From the cell containing the given text, extract its center point as [x, y] coordinate. 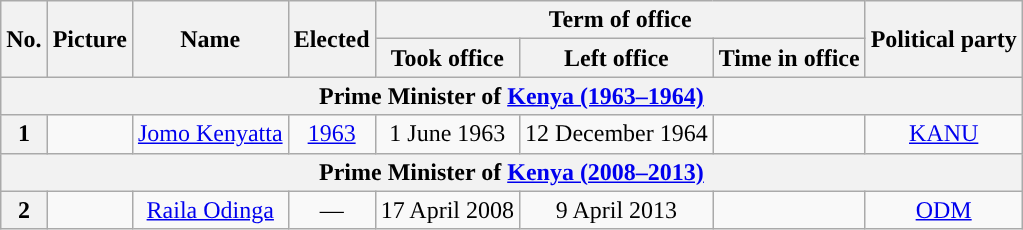
Jomo Kenyatta [210, 134]
No. [24, 39]
Prime Minister of Kenya (2008–2013) [512, 172]
— [332, 210]
1963 [332, 134]
Elected [332, 39]
Took office [447, 58]
Name [210, 39]
Prime Minister of Kenya (1963–1964) [512, 96]
1 June 1963 [447, 134]
Picture [90, 39]
Time in office [789, 58]
Term of office [620, 20]
12 December 1964 [617, 134]
1 [24, 134]
Left office [617, 58]
KANU [944, 134]
Political party [944, 39]
ODM [944, 210]
2 [24, 210]
9 April 2013 [617, 210]
17 April 2008 [447, 210]
Raila Odinga [210, 210]
